Locate the cell with the specified text and output its [X, Y] center coordinate. 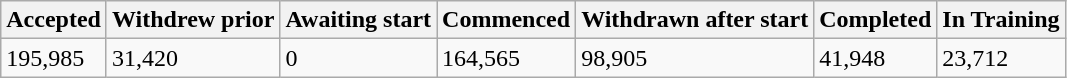
Withdrawn after start [695, 20]
Completed [876, 20]
0 [358, 58]
195,985 [54, 58]
164,565 [506, 58]
Commenced [506, 20]
Accepted [54, 20]
41,948 [876, 58]
Withdrew prior [193, 20]
In Training [1001, 20]
Awaiting start [358, 20]
31,420 [193, 58]
23,712 [1001, 58]
98,905 [695, 58]
